From the cell containing the given text, extract its center point as (X, Y) coordinate. 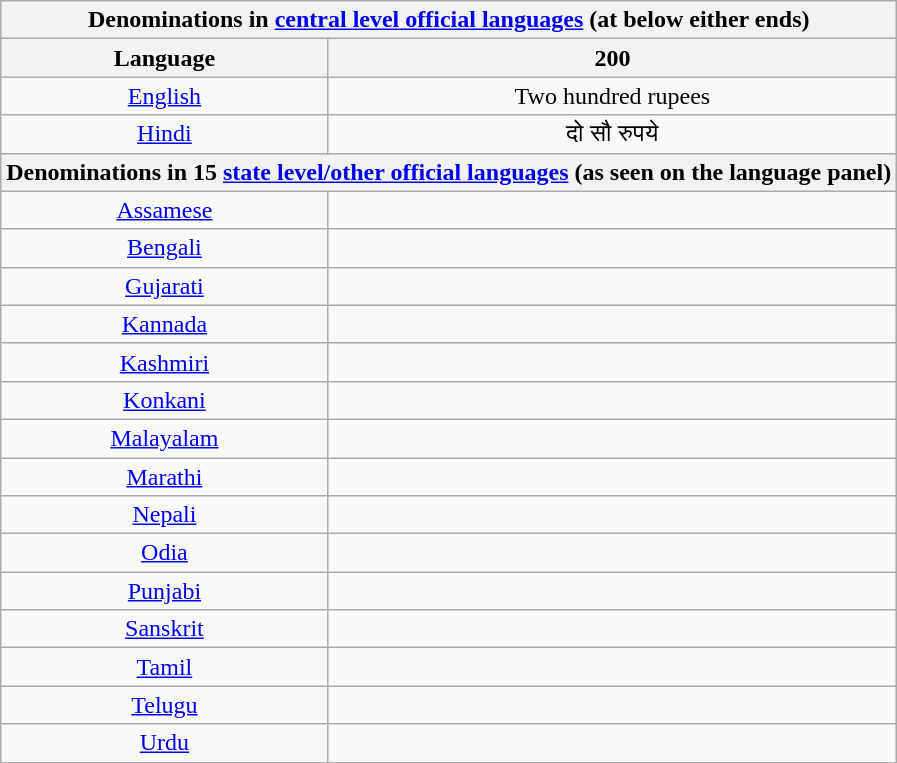
Sanskrit (164, 629)
Bengali (164, 248)
Punjabi (164, 591)
Odia (164, 553)
Telugu (164, 705)
Two hundred rupees (612, 96)
200 (612, 58)
Denominations in central level official languages (at below either ends) (449, 20)
Hindi (164, 134)
Urdu (164, 743)
Nepali (164, 515)
Gujarati (164, 286)
Marathi (164, 477)
Tamil (164, 667)
Kannada (164, 324)
Denominations in 15 state level/other official languages (as seen on the language panel) (449, 172)
Malayalam (164, 438)
दो सौ रुपये (612, 134)
Konkani (164, 400)
Kashmiri (164, 362)
English (164, 96)
Language (164, 58)
Assamese (164, 210)
